Provide the (x, y) coordinate of the cell's center where the given text is located.  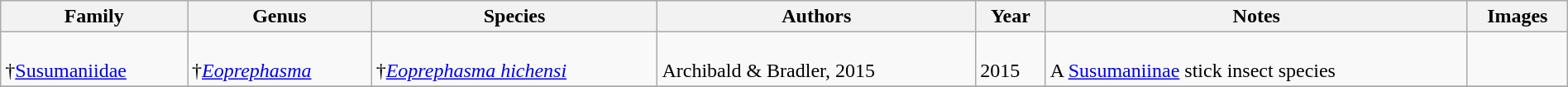
Authors (817, 17)
†Susumaniidae (94, 60)
†Eoprephasma (280, 60)
2015 (1011, 60)
A Susumaniinae stick insect species (1256, 60)
†Eoprephasma hichensi (514, 60)
Genus (280, 17)
Species (514, 17)
Year (1011, 17)
Family (94, 17)
Archibald & Bradler, 2015 (817, 60)
Images (1517, 17)
Notes (1256, 17)
